Pinpoint the cell where the given text exists, returning its [x, y] midpoint coordinate. 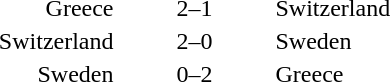
2–0 [194, 41]
